Provide the [X, Y] coordinate of the cell's center where the given text is located.  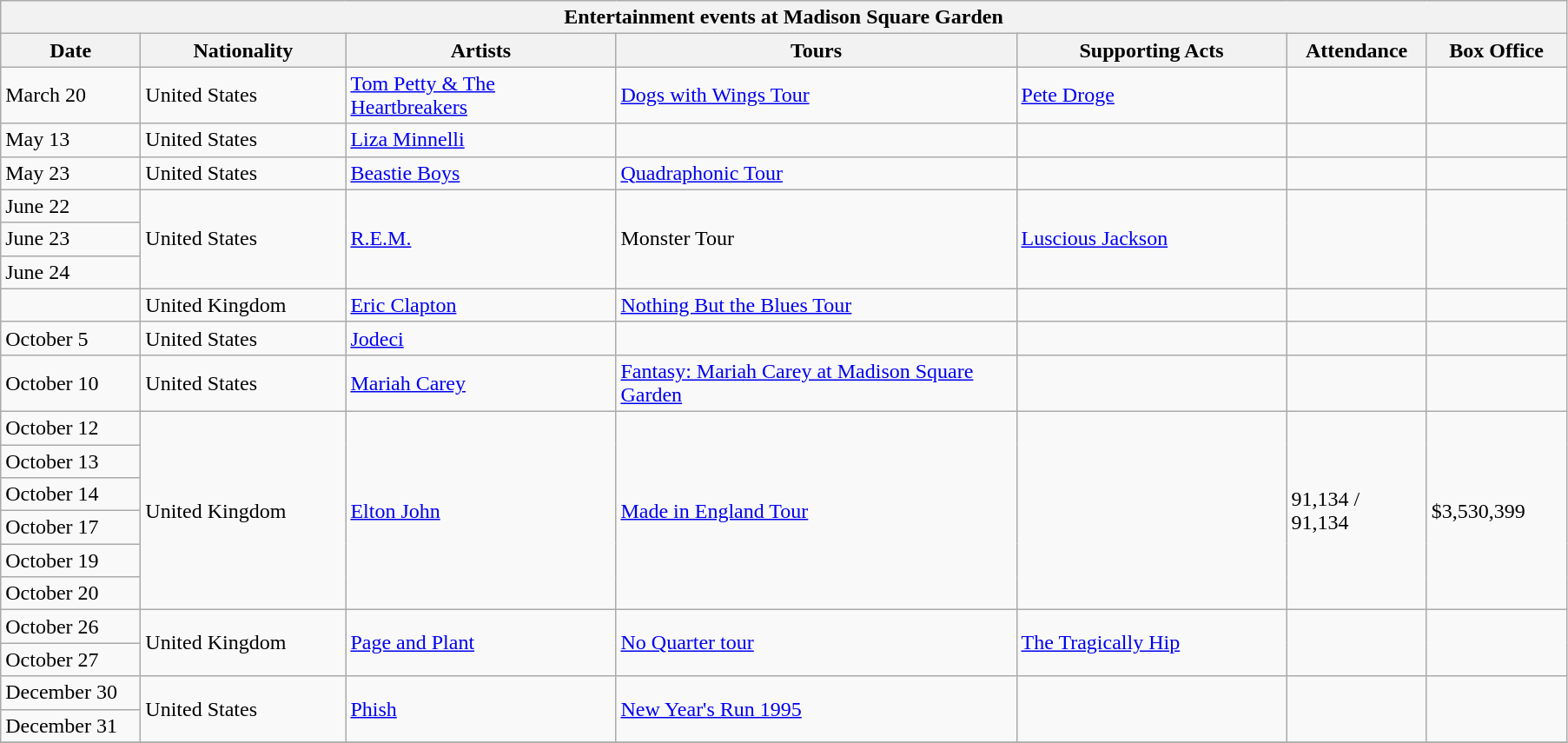
Fantasy: Mariah Carey at Madison Square Garden [817, 382]
May 23 [71, 173]
Eric Clapton [481, 305]
New Year's Run 1995 [817, 709]
Jodeci [481, 338]
October 27 [71, 660]
Pete Droge [1152, 96]
October 12 [71, 428]
October 20 [71, 594]
Liza Minnelli [481, 140]
91,134 / 91,134 [1357, 510]
Box Office [1496, 50]
Made in England Tour [817, 510]
Mariah Carey [481, 382]
June 24 [71, 272]
Nothing But the Blues Tour [817, 305]
Elton John [481, 510]
Luscious Jackson [1152, 239]
Dogs with Wings Tour [817, 96]
May 13 [71, 140]
The Tragically Hip [1152, 643]
Tom Petty & The Heartbreakers [481, 96]
$3,530,399 [1496, 510]
October 10 [71, 382]
October 14 [71, 494]
October 5 [71, 338]
Date [71, 50]
Quadraphonic Tour [817, 173]
Artists [481, 50]
Entertainment events at Madison Square Garden [784, 17]
Page and Plant [481, 643]
March 20 [71, 96]
Beastie Boys [481, 173]
Nationality [243, 50]
Attendance [1357, 50]
Phish [481, 709]
No Quarter tour [817, 643]
Supporting Acts [1152, 50]
R.E.M. [481, 239]
June 22 [71, 206]
December 31 [71, 726]
October 19 [71, 561]
Tours [817, 50]
June 23 [71, 239]
October 17 [71, 527]
December 30 [71, 693]
October 13 [71, 461]
Monster Tour [817, 239]
October 26 [71, 627]
